Find where the given text appears and provide that cell's center as [x, y] coordinate. 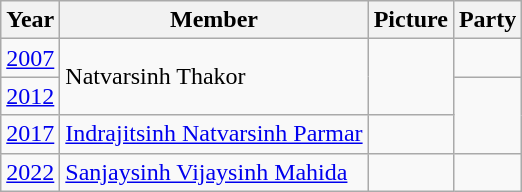
Natvarsinh Thakor [214, 77]
2022 [30, 172]
Member [214, 20]
Picture [410, 20]
Indrajitsinh Natvarsinh Parmar [214, 134]
Party [487, 20]
2017 [30, 134]
2007 [30, 58]
Year [30, 20]
2012 [30, 96]
Sanjaysinh Vijaysinh Mahida [214, 172]
